Determine the (x, y) coordinate at the center of the cell enclosing the given text.  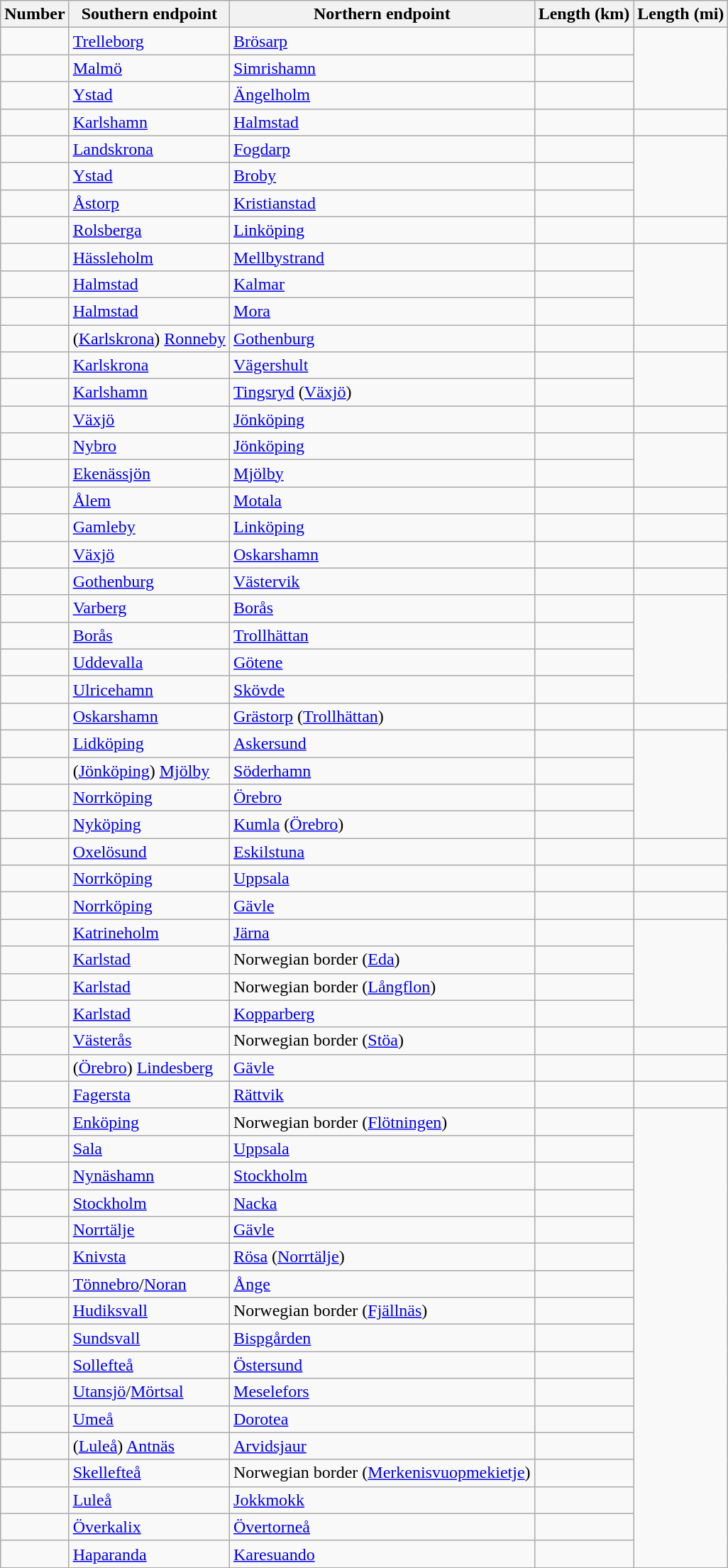
Askersund (382, 743)
Sundsvall (149, 1338)
Malmö (149, 68)
Järna (382, 933)
Northern endpoint (382, 14)
Varberg (149, 608)
Haparanda (149, 1554)
Landskrona (149, 149)
(Örebro) Lindesberg (149, 1068)
Grästorp (Trollhättan) (382, 716)
(Karlskrona) Ronneby (149, 339)
Katrineholm (149, 933)
Örebro (382, 798)
Simrishamn (382, 68)
Umeå (149, 1419)
Mellbystrand (382, 257)
Götene (382, 662)
Sollefteå (149, 1365)
Åstorp (149, 203)
Karesuando (382, 1554)
Tingsryd (Växjö) (382, 393)
Hudiksvall (149, 1311)
Västervik (382, 581)
Gamleby (149, 527)
Fogdarp (382, 149)
Length (km) (584, 14)
Kopparberg (382, 1014)
Nyköping (149, 825)
Nacka (382, 1203)
Uddevalla (149, 662)
Motala (382, 500)
Vägershult (382, 366)
Fagersta (149, 1095)
Knivsta (149, 1257)
Norwegian border (Flötningen) (382, 1122)
Enköping (149, 1122)
Mora (382, 311)
Hässleholm (149, 257)
Arvidsjaur (382, 1446)
Nynäshamn (149, 1175)
Luleå (149, 1500)
Brösarp (382, 41)
Ulricehamn (149, 689)
Sala (149, 1148)
Lidköping (149, 743)
(Luleå) Antnäs (149, 1446)
Nybro (149, 446)
Rösa (Norrtälje) (382, 1257)
Kumla (Örebro) (382, 825)
Length (mi) (681, 14)
Utansjö/Mörtsal (149, 1392)
Kristianstad (382, 203)
Broby (382, 176)
Trelleborg (149, 41)
Östersund (382, 1365)
Southern endpoint (149, 14)
Jokkmokk (382, 1500)
Ånge (382, 1284)
Norwegian border (Fjällnäs) (382, 1311)
Norrtälje (149, 1230)
Övertorneå (382, 1527)
Trollhättan (382, 635)
Ekenässjön (149, 473)
Norwegian border (Långflon) (382, 987)
Norwegian border (Merkenisvuopmekietje) (382, 1473)
Karlskrona (149, 366)
Ålem (149, 500)
Skellefteå (149, 1473)
Skövde (382, 689)
Ängelholm (382, 95)
Oxelösund (149, 852)
Överkalix (149, 1527)
Number (35, 14)
Norwegian border (Eda) (382, 960)
Mjölby (382, 473)
Rättvik (382, 1095)
(Jönköping) Mjölby (149, 770)
Meselefors (382, 1392)
Eskilstuna (382, 852)
Tönnebro/Noran (149, 1284)
Söderhamn (382, 770)
Kalmar (382, 284)
Norwegian border (Stöa) (382, 1041)
Rolsberga (149, 230)
Västerås (149, 1041)
Dorotea (382, 1419)
Bispgården (382, 1338)
